Return the [x, y] coordinate for the center point of the cell that contains the specified text.  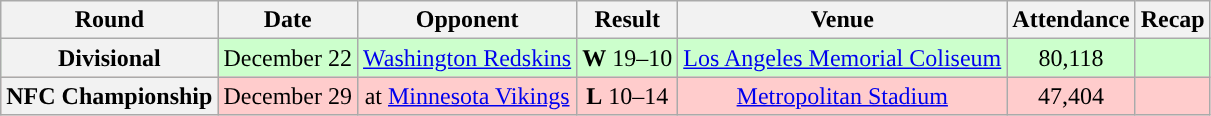
NFC Championship [110, 96]
Metropolitan Stadium [842, 96]
Los Angeles Memorial Coliseum [842, 58]
W 19–10 [628, 58]
Date [288, 20]
80,118 [1071, 58]
Recap [1172, 20]
December 29 [288, 96]
Round [110, 20]
Washington Redskins [468, 58]
Venue [842, 20]
Divisional [110, 58]
at Minnesota Vikings [468, 96]
December 22 [288, 58]
Opponent [468, 20]
47,404 [1071, 96]
Result [628, 20]
L 10–14 [628, 96]
Attendance [1071, 20]
